Detect which cell encompasses the target text, then output its [X, Y] center coordinate. 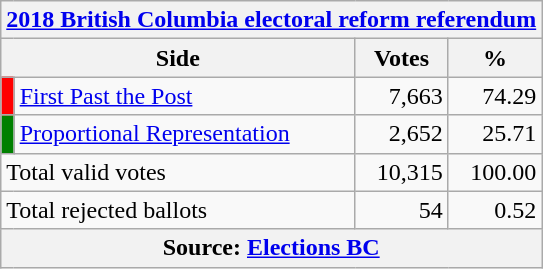
2,652 [402, 134]
74.29 [494, 96]
First Past the Post [184, 96]
25.71 [494, 134]
Side [178, 58]
Source: Elections BC [272, 248]
Proportional Representation [184, 134]
Total valid votes [178, 172]
0.52 [494, 210]
10,315 [402, 172]
100.00 [494, 172]
% [494, 58]
Votes [402, 58]
7,663 [402, 96]
2018 British Columbia electoral reform referendum [272, 20]
Total rejected ballots [178, 210]
54 [402, 210]
